Pinpoint the cell where the given text exists, returning its (X, Y) midpoint coordinate. 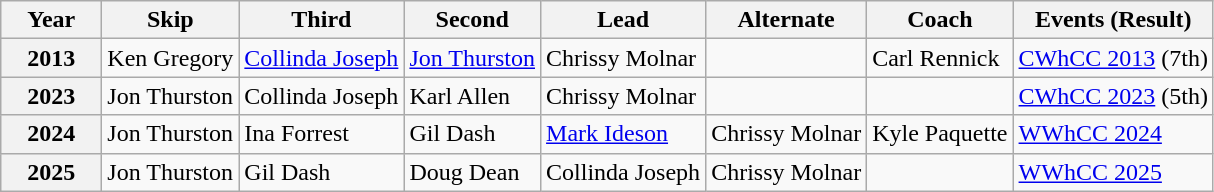
Coach (940, 20)
2025 (52, 172)
2023 (52, 96)
Carl Rennick (940, 58)
Lead (624, 20)
Year (52, 20)
2013 (52, 58)
WWhCC 2025 (1113, 172)
Skip (170, 20)
Ken Gregory (170, 58)
Karl Allen (472, 96)
Events (Result) (1113, 20)
WWhCC 2024 (1113, 134)
Kyle Paquette (940, 134)
CWhCC 2013 (7th) (1113, 58)
2024 (52, 134)
Mark Ideson (624, 134)
Doug Dean (472, 172)
Ina Forrest (322, 134)
Third (322, 20)
Alternate (786, 20)
Second (472, 20)
CWhCC 2023 (5th) (1113, 96)
